Pinpoint the cell where the given text exists, returning its (X, Y) midpoint coordinate. 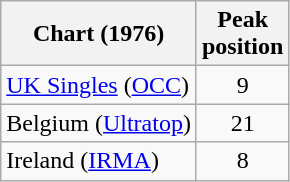
8 (242, 161)
21 (242, 123)
Ireland (IRMA) (99, 161)
9 (242, 85)
UK Singles (OCC) (99, 85)
Belgium (Ultratop) (99, 123)
Chart (1976) (99, 34)
Peakposition (242, 34)
